Scan for the cell matching the given text and deliver its (x, y) coordinate at center. 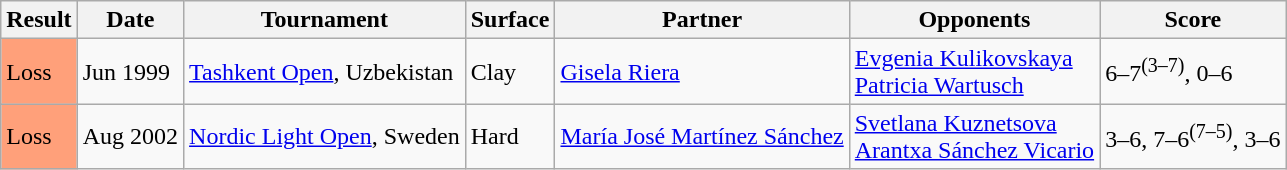
Date (130, 20)
3–6, 7–6(7–5), 3–6 (1193, 136)
Evgenia Kulikovskaya Patricia Wartusch (974, 72)
Svetlana Kuznetsova Arantxa Sánchez Vicario (974, 136)
Opponents (974, 20)
Partner (702, 20)
Aug 2002 (130, 136)
María José Martínez Sánchez (702, 136)
6–7(3–7), 0–6 (1193, 72)
Surface (510, 20)
Clay (510, 72)
Nordic Light Open, Sweden (325, 136)
Result (39, 20)
Tournament (325, 20)
Tashkent Open, Uzbekistan (325, 72)
Score (1193, 20)
Hard (510, 136)
Gisela Riera (702, 72)
Jun 1999 (130, 72)
